Determine the (X, Y) coordinate at the center of the cell enclosing the given text.  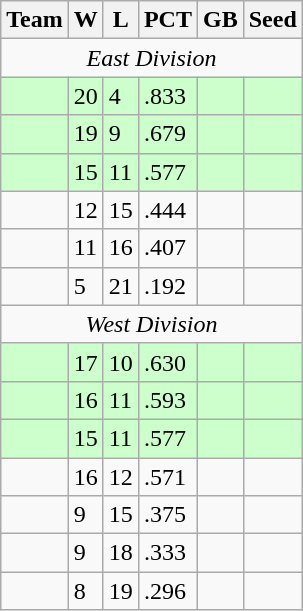
10 (120, 362)
20 (86, 96)
.593 (168, 400)
.444 (168, 210)
8 (86, 591)
PCT (168, 20)
5 (86, 286)
.192 (168, 286)
.375 (168, 515)
East Division (152, 58)
21 (120, 286)
.630 (168, 362)
GB (220, 20)
.296 (168, 591)
L (120, 20)
Team (35, 20)
.679 (168, 134)
17 (86, 362)
18 (120, 553)
.571 (168, 477)
.407 (168, 248)
.333 (168, 553)
W (86, 20)
West Division (152, 324)
4 (120, 96)
.833 (168, 96)
Seed (272, 20)
